Pinpoint the cell where the given text exists, returning its [x, y] midpoint coordinate. 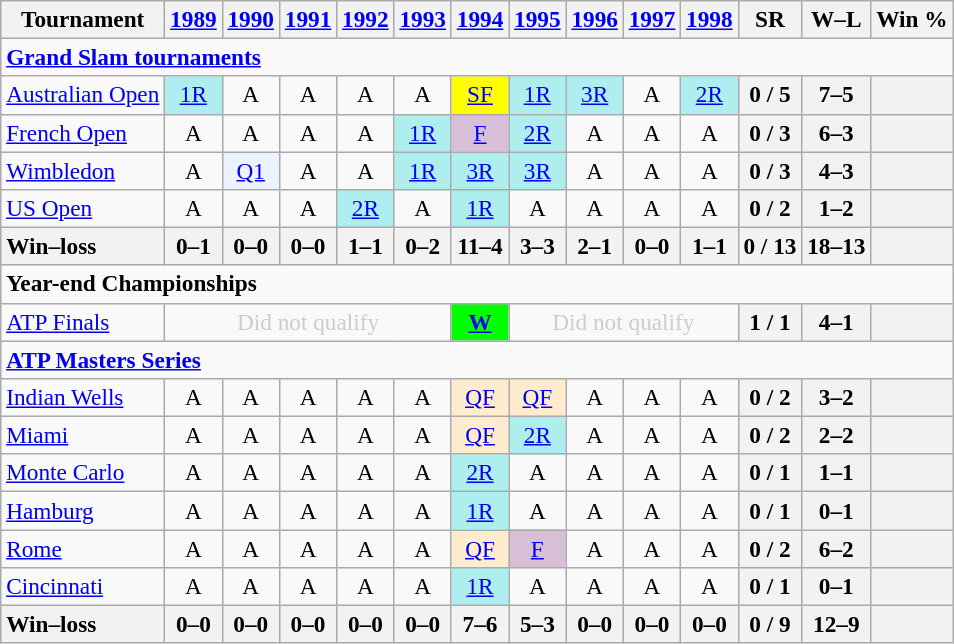
Monte Carlo [83, 473]
6–3 [836, 133]
12–9 [836, 624]
3–3 [538, 246]
7–6 [480, 624]
Grand Slam tournaments [477, 57]
Hamburg [83, 510]
3–2 [836, 397]
6–2 [836, 548]
0–2 [422, 246]
W [480, 322]
1995 [538, 19]
2–2 [836, 435]
French Open [83, 133]
1996 [594, 19]
0 / 9 [770, 624]
1989 [194, 19]
Q1 [250, 170]
SR [770, 19]
1990 [250, 19]
Win % [912, 19]
18–13 [836, 246]
4–1 [836, 322]
1992 [366, 19]
Rome [83, 548]
ATP Masters Series [477, 359]
Miami [83, 435]
1 / 1 [770, 322]
W–L [836, 19]
Wimbledon [83, 170]
1997 [652, 19]
0 / 5 [770, 95]
Year-end Championships [477, 284]
Indian Wells [83, 397]
1993 [422, 19]
7–5 [836, 95]
Tournament [83, 19]
Cincinnati [83, 586]
1998 [710, 19]
0 / 13 [770, 246]
11–4 [480, 246]
1–2 [836, 208]
US Open [83, 208]
Australian Open [83, 95]
ATP Finals [83, 322]
5–3 [538, 624]
2–1 [594, 246]
1991 [308, 19]
4–3 [836, 170]
SF [480, 95]
1994 [480, 19]
